From the cell containing the given text, extract its center point as [X, Y] coordinate. 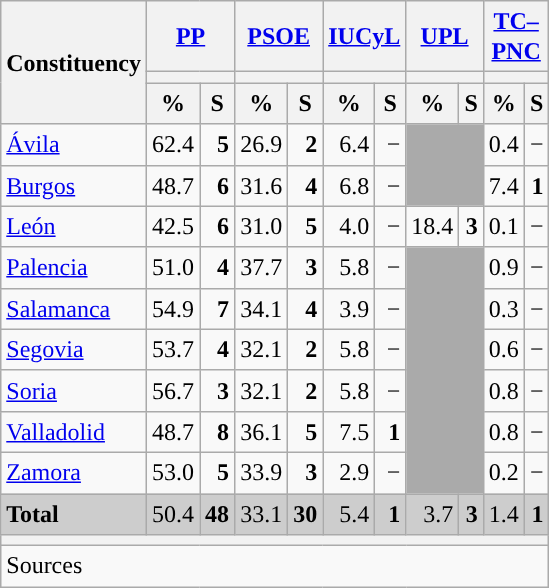
56.7 [172, 390]
0.9 [504, 268]
0.6 [504, 350]
PP [190, 36]
Salamanca [74, 308]
Burgos [74, 186]
53.0 [172, 472]
42.5 [172, 226]
Ávila [74, 144]
26.9 [262, 144]
Segovia [74, 350]
30 [306, 514]
León [74, 226]
Valladolid [74, 432]
IUCyL [364, 36]
7.5 [349, 432]
0.3 [504, 308]
Zamora [74, 472]
TC–PNC [516, 36]
33.9 [262, 472]
31.0 [262, 226]
37.7 [262, 268]
3.9 [349, 308]
50.4 [172, 514]
Constituency [74, 62]
4.0 [349, 226]
51.0 [172, 268]
31.6 [262, 186]
62.4 [172, 144]
7.4 [504, 186]
0.4 [504, 144]
34.1 [262, 308]
0.2 [504, 472]
53.7 [172, 350]
33.1 [262, 514]
54.9 [172, 308]
0.1 [504, 226]
7 [218, 308]
Soria [74, 390]
Palencia [74, 268]
1.4 [504, 514]
18.4 [432, 226]
PSOE [279, 36]
Total [74, 514]
36.1 [262, 432]
UPL [444, 36]
Sources [275, 566]
5.4 [349, 514]
8 [218, 432]
3.7 [432, 514]
2.9 [349, 472]
6.8 [349, 186]
48 [218, 514]
6.4 [349, 144]
